Search for the cell housing the specified text and yield its (x, y) center coordinate. 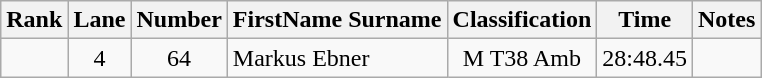
M T38 Amb (522, 58)
Time (645, 20)
Lane (100, 20)
Notes (727, 20)
Classification (522, 20)
64 (179, 58)
4 (100, 58)
28:48.45 (645, 58)
Rank (34, 20)
Markus Ebner (337, 58)
FirstName Surname (337, 20)
Number (179, 20)
